Output the [x, y] coordinate of the center of the cell containing the given text.  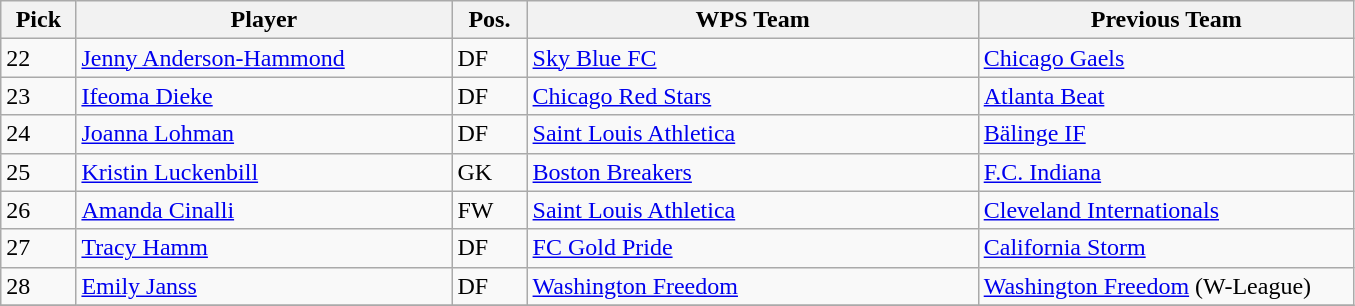
26 [38, 210]
Kristin Luckenbill [264, 172]
FW [490, 210]
Amanda Cinalli [264, 210]
Pos. [490, 20]
Jenny Anderson-Hammond [264, 58]
California Storm [1166, 248]
GK [490, 172]
Atlanta Beat [1166, 96]
Joanna Lohman [264, 134]
WPS Team [752, 20]
27 [38, 248]
25 [38, 172]
24 [38, 134]
28 [38, 286]
Boston Breakers [752, 172]
Pick [38, 20]
Washington Freedom [752, 286]
23 [38, 96]
Sky Blue FC [752, 58]
Bälinge IF [1166, 134]
Emily Janss [264, 286]
Washington Freedom (W-League) [1166, 286]
Chicago Red Stars [752, 96]
Chicago Gaels [1166, 58]
FC Gold Pride [752, 248]
Tracy Hamm [264, 248]
F.C. Indiana [1166, 172]
Cleveland Internationals [1166, 210]
Ifeoma Dieke [264, 96]
22 [38, 58]
Previous Team [1166, 20]
Player [264, 20]
